Locate the cell with the specified text and output its (X, Y) center coordinate. 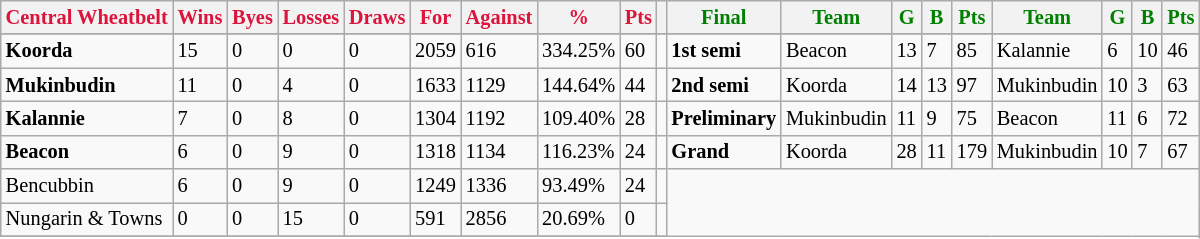
334.25% (578, 51)
20.69% (578, 219)
Against (500, 17)
97 (972, 85)
1st semi (724, 51)
% (578, 17)
1192 (500, 118)
591 (435, 219)
46 (1180, 51)
3 (1147, 85)
1318 (435, 152)
1336 (500, 186)
85 (972, 51)
2nd semi (724, 85)
109.40% (578, 118)
1633 (435, 85)
Losses (311, 17)
75 (972, 118)
93.49% (578, 186)
Preliminary (724, 118)
67 (1180, 152)
Wins (200, 17)
1134 (500, 152)
Bencubbin (87, 186)
72 (1180, 118)
8 (311, 118)
616 (500, 51)
116.23% (578, 152)
1249 (435, 186)
44 (638, 85)
1304 (435, 118)
4 (311, 85)
144.64% (578, 85)
1129 (500, 85)
Nungarin & Towns (87, 219)
63 (1180, 85)
2059 (435, 51)
Grand (724, 152)
Central Wheatbelt (87, 17)
14 (907, 85)
Draws (377, 17)
60 (638, 51)
For (435, 17)
2856 (500, 219)
Final (724, 17)
Byes (252, 17)
179 (972, 152)
